Pinpoint the cell where the given text exists, returning its [x, y] midpoint coordinate. 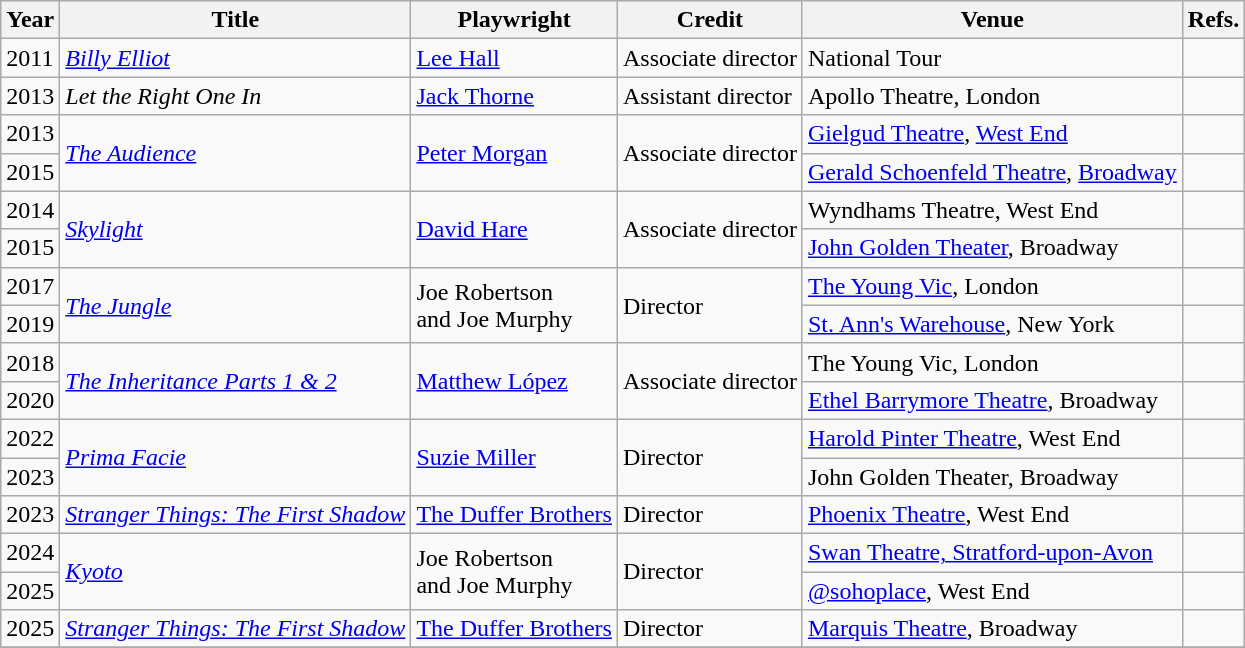
St. Ann's Warehouse, New York [992, 324]
Jack Thorne [514, 96]
Ethel Barrymore Theatre, Broadway [992, 400]
Skylight [236, 229]
2022 [30, 438]
Gielgud Theatre, West End [992, 134]
Matthew López [514, 381]
2019 [30, 324]
2018 [30, 362]
David Hare [514, 229]
Prima Facie [236, 457]
Phoenix Theatre, West End [992, 515]
Harold Pinter Theatre, West End [992, 438]
Billy Elliot [236, 58]
2011 [30, 58]
2024 [30, 553]
2014 [30, 210]
National Tour [992, 58]
Refs. [1213, 20]
Wyndhams Theatre, West End [992, 210]
Swan Theatre, Stratford-upon-Avon [992, 553]
Marquis Theatre, Broadway [992, 629]
Venue [992, 20]
Title [236, 20]
@sohoplace, West End [992, 591]
2017 [30, 286]
Let the Right One In [236, 96]
Kyoto [236, 572]
The Jungle [236, 305]
Year [30, 20]
Apollo Theatre, London [992, 96]
Suzie Miller [514, 457]
Credit [710, 20]
The Audience [236, 153]
Lee Hall [514, 58]
Playwright [514, 20]
2020 [30, 400]
Peter Morgan [514, 153]
The Inheritance Parts 1 & 2 [236, 381]
Gerald Schoenfeld Theatre, Broadway [992, 172]
Assistant director [710, 96]
